Find where the given text appears and provide that cell's center as (x, y) coordinate. 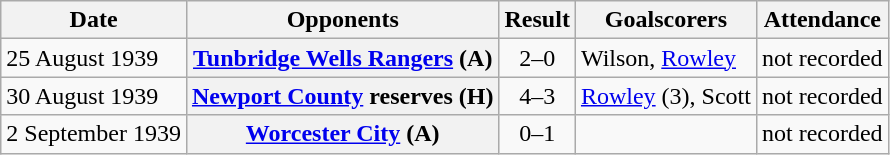
2 September 1939 (94, 134)
Date (94, 20)
30 August 1939 (94, 96)
Opponents (342, 20)
Attendance (822, 20)
Tunbridge Wells Rangers (A) (342, 58)
2–0 (537, 58)
0–1 (537, 134)
25 August 1939 (94, 58)
Goalscorers (666, 20)
4–3 (537, 96)
Worcester City (A) (342, 134)
Wilson, Rowley (666, 58)
Result (537, 20)
Newport County reserves (H) (342, 96)
Rowley (3), Scott (666, 96)
